Return the (X, Y) coordinate for the center point of the cell that contains the specified text.  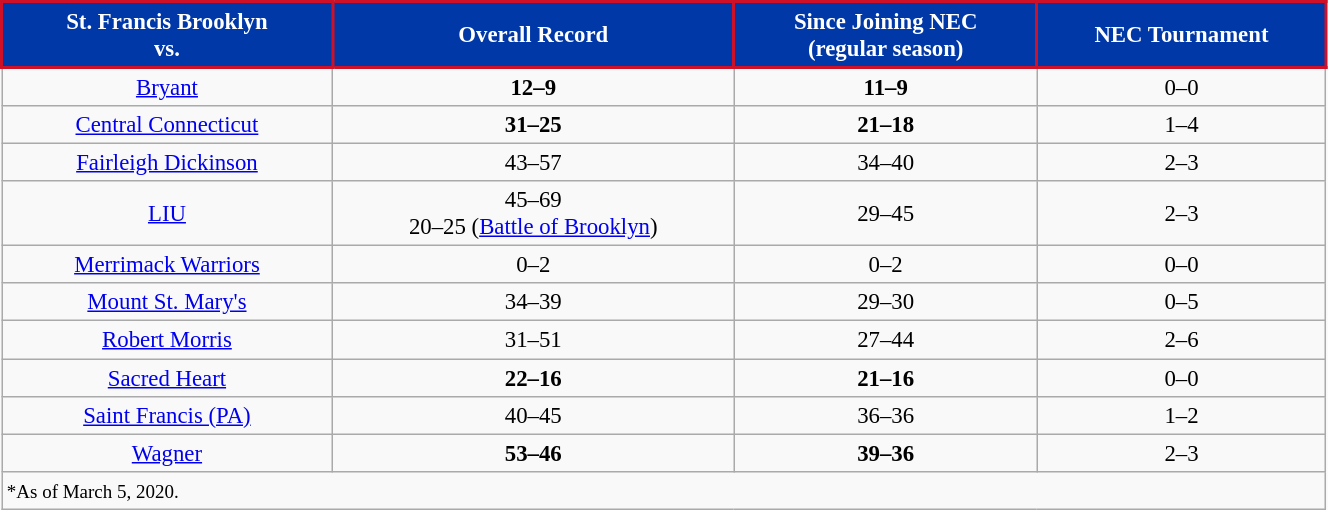
21–16 (886, 378)
Bryant (168, 87)
43–57 (533, 163)
NEC Tournament (1181, 35)
1–4 (1181, 125)
45–6920–25 (Battle of Brooklyn) (533, 214)
Saint Francis (PA) (168, 415)
29–30 (886, 303)
39–36 (886, 453)
22–16 (533, 378)
36–36 (886, 415)
2–6 (1181, 340)
1–2 (1181, 415)
27–44 (886, 340)
Wagner (168, 453)
Fairleigh Dickinson (168, 163)
Overall Record (533, 35)
0–5 (1181, 303)
*As of March 5, 2020. (664, 490)
Central Connecticut (168, 125)
11–9 (886, 87)
Mount St. Mary's (168, 303)
12–9 (533, 87)
29–45 (886, 214)
34–39 (533, 303)
LIU (168, 214)
34–40 (886, 163)
21–18 (886, 125)
Since Joining NEC(regular season) (886, 35)
40–45 (533, 415)
Merrimack Warriors (168, 265)
31–25 (533, 125)
St. Francis Brooklynvs. (168, 35)
53–46 (533, 453)
Sacred Heart (168, 378)
Robert Morris (168, 340)
31–51 (533, 340)
